For the text-containing cell, return its midpoint in [x, y] coordinate format. 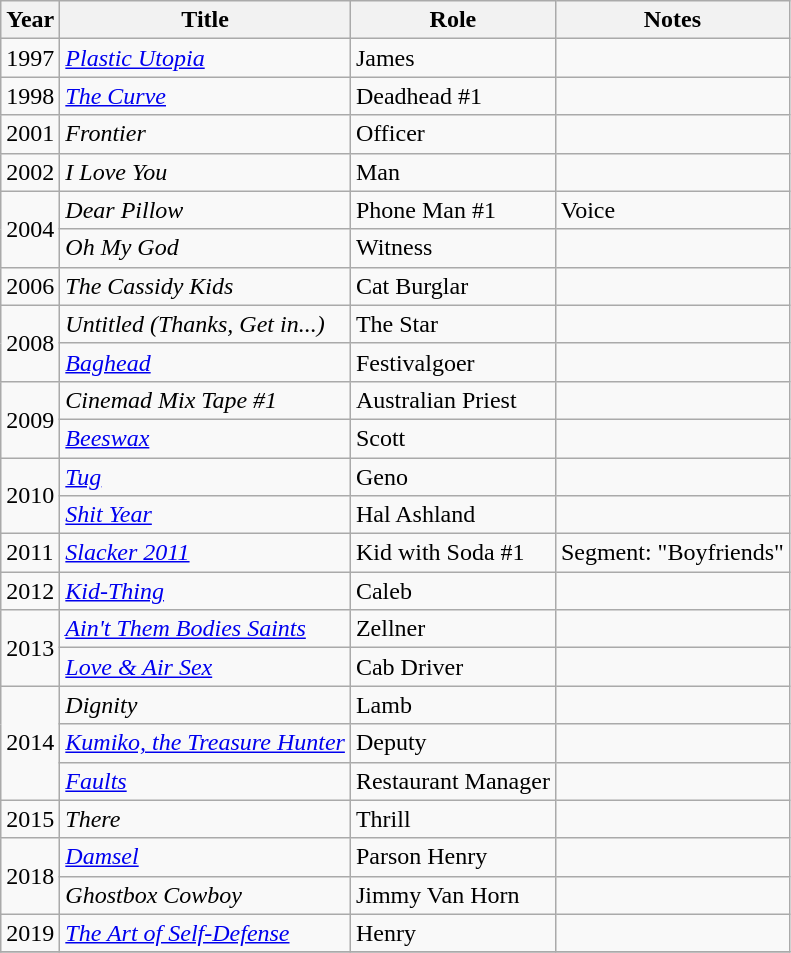
Cab Driver [452, 667]
Untitled (Thanks, Get in...) [206, 324]
Scott [452, 438]
Frontier [206, 134]
Witness [452, 248]
2014 [30, 743]
The Cassidy Kids [206, 286]
Cinemad Mix Tape #1 [206, 400]
2015 [30, 819]
1998 [30, 96]
Kumiko, the Treasure Hunter [206, 743]
Plastic Utopia [206, 58]
Damsel [206, 857]
Zellner [452, 629]
Parson Henry [452, 857]
2018 [30, 876]
Role [452, 20]
Title [206, 20]
Phone Man #1 [452, 210]
The Art of Self-Defense [206, 933]
Ain't Them Bodies Saints [206, 629]
Ghostbox Cowboy [206, 895]
The Curve [206, 96]
Shit Year [206, 515]
Thrill [452, 819]
Cat Burglar [452, 286]
2002 [30, 172]
Lamb [452, 705]
2011 [30, 553]
2006 [30, 286]
The Star [452, 324]
Slacker 2011 [206, 553]
2008 [30, 343]
Faults [206, 781]
2010 [30, 496]
Festivalgoer [452, 362]
Man [452, 172]
Kid-Thing [206, 591]
Voice [672, 210]
There [206, 819]
Year [30, 20]
James [452, 58]
Segment: "Boyfriends" [672, 553]
Jimmy Van Horn [452, 895]
2019 [30, 933]
Deputy [452, 743]
2013 [30, 648]
Geno [452, 477]
Officer [452, 134]
Australian Priest [452, 400]
Kid with Soda #1 [452, 553]
Restaurant Manager [452, 781]
2009 [30, 419]
2004 [30, 229]
I Love You [206, 172]
Deadhead #1 [452, 96]
Henry [452, 933]
1997 [30, 58]
Oh My God [206, 248]
Baghead [206, 362]
Dignity [206, 705]
2001 [30, 134]
2012 [30, 591]
Beeswax [206, 438]
Dear Pillow [206, 210]
Notes [672, 20]
Tug [206, 477]
Love & Air Sex [206, 667]
Hal Ashland [452, 515]
Caleb [452, 591]
